Determine the [X, Y] coordinate at the center of the cell enclosing the given text.  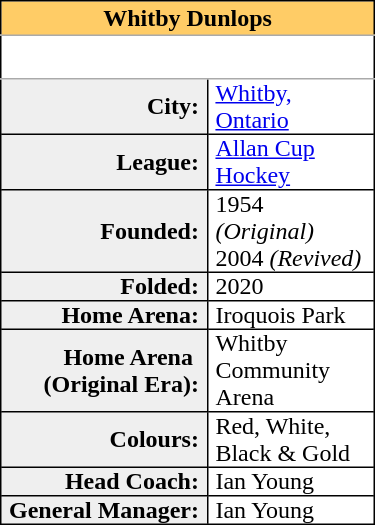
Colours: [104, 440]
Home Arena (Original Era): [104, 370]
2020 [290, 286]
City: [104, 107]
Red, White, Black & Gold [290, 440]
Folded: [104, 286]
Allan Cup Hockey [290, 162]
Iroquois Park [290, 315]
General Manager: [104, 510]
Whitby, Ontario [290, 107]
Head Coach: [104, 481]
League: [104, 162]
Whitby Community Arena [290, 370]
Whitby Dunlops [188, 18]
Home Arena: [104, 315]
Founded: [104, 231]
1954 (Original)2004 (Revived) [290, 231]
